Locate the cell with the specified text and output its [x, y] center coordinate. 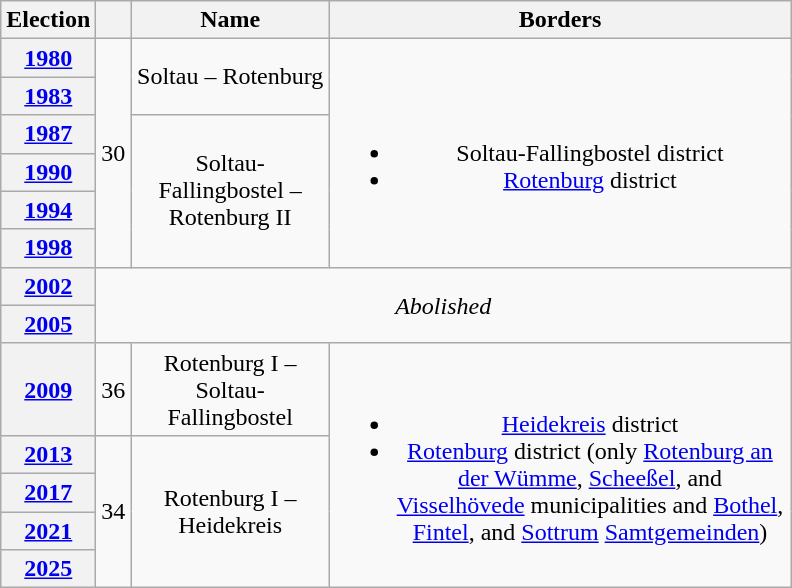
2013 [48, 454]
2017 [48, 492]
2002 [48, 286]
Soltau – Rotenburg [230, 77]
2009 [48, 389]
36 [114, 389]
1998 [48, 248]
1994 [48, 210]
34 [114, 511]
Rotenburg I – Heidekreis [230, 511]
2021 [48, 531]
Name [230, 20]
Soltau-Fallingbostel – Rotenburg II [230, 191]
Borders [560, 20]
2005 [48, 324]
1990 [48, 172]
Rotenburg I – Soltau-Fallingbostel [230, 389]
1987 [48, 134]
Soltau-Fallingbostel districtRotenburg district [560, 153]
Election [48, 20]
1980 [48, 58]
2025 [48, 569]
Abolished [444, 305]
30 [114, 153]
1983 [48, 96]
